Determine the (x, y) coordinate at the center of the cell enclosing the given text.  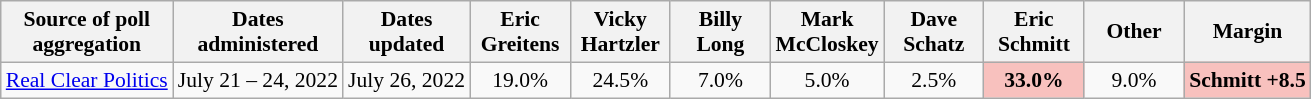
Schmitt +8.5 (1248, 80)
VickyHartzler (620, 32)
July 26, 2022 (406, 80)
9.0% (1134, 80)
24.5% (620, 80)
DaveSchatz (934, 32)
EricSchmitt (1034, 32)
MarkMcCloskey (826, 32)
Other (1134, 32)
Real Clear Politics (87, 80)
Margin (1248, 32)
2.5% (934, 80)
Source of pollaggregation (87, 32)
5.0% (826, 80)
EricGreitens (520, 32)
Datesupdated (406, 32)
7.0% (720, 80)
BillyLong (720, 32)
19.0% (520, 80)
33.0% (1034, 80)
Datesadministered (258, 32)
July 21 – 24, 2022 (258, 80)
